Return (X, Y) of the center of cell containing provided text 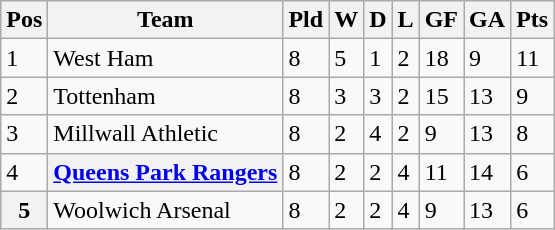
Tottenham (166, 96)
Pld (306, 20)
W (346, 20)
Queens Park Rangers (166, 172)
D (378, 20)
L (406, 20)
GF (441, 20)
14 (488, 172)
15 (441, 96)
Woolwich Arsenal (166, 210)
Pts (532, 20)
Pos (24, 20)
18 (441, 58)
GA (488, 20)
Millwall Athletic (166, 134)
Team (166, 20)
West Ham (166, 58)
